Return the (X, Y) coordinate for the center point of the cell that contains the specified text.  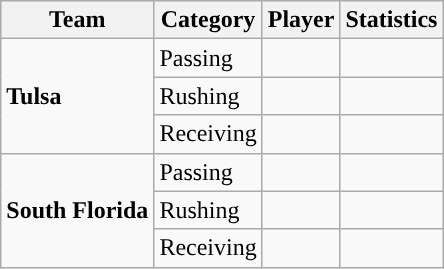
South Florida (78, 210)
Player (301, 20)
Category (208, 20)
Tulsa (78, 96)
Statistics (392, 20)
Team (78, 20)
